Search for the cell housing the specified text and yield its [x, y] center coordinate. 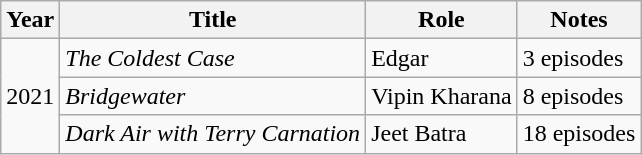
Notes [579, 20]
The Coldest Case [213, 58]
2021 [30, 96]
18 episodes [579, 134]
Title [213, 20]
Edgar [442, 58]
8 episodes [579, 96]
Jeet Batra [442, 134]
Role [442, 20]
Vipin Kharana [442, 96]
Year [30, 20]
Bridgewater [213, 96]
Dark Air with Terry Carnation [213, 134]
3 episodes [579, 58]
